Identify which cell holds the provided text, then report its [X, Y] central coordinate. 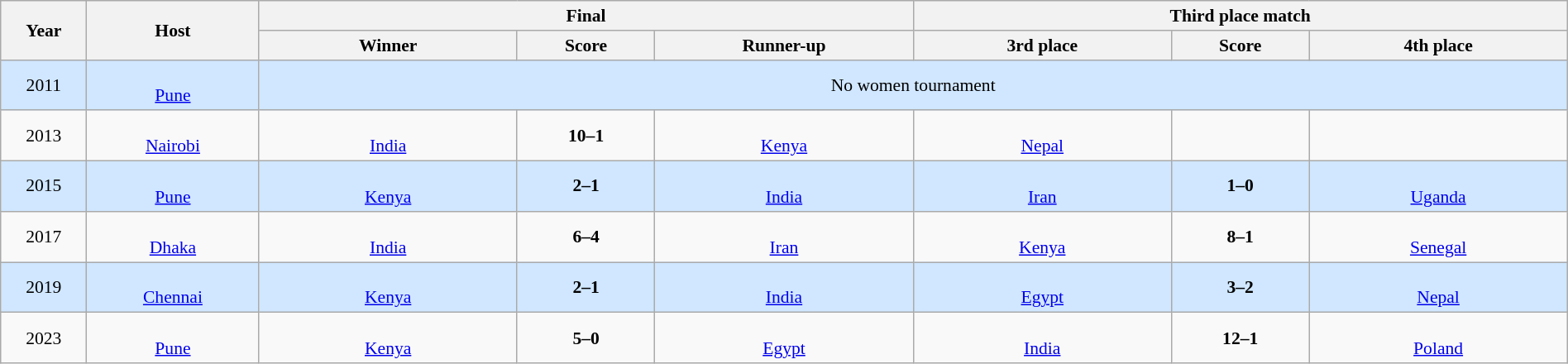
Nairobi [173, 136]
Third place match [1241, 16]
Uganda [1438, 187]
10–1 [586, 136]
2019 [44, 288]
Year [44, 30]
5–0 [586, 338]
12–1 [1241, 338]
Dhaka [173, 237]
2011 [44, 84]
2023 [44, 338]
6–4 [586, 237]
Winner [388, 45]
3–2 [1241, 288]
No women tournament [913, 84]
1–0 [1241, 187]
8–1 [1241, 237]
Host [173, 30]
Senegal [1438, 237]
Final [586, 16]
2013 [44, 136]
4th place [1438, 45]
Runner-up [784, 45]
Poland [1438, 338]
2017 [44, 237]
Chennai [173, 288]
3rd place [1042, 45]
2015 [44, 187]
